Extract the [x, y] coordinate from the center of the cell holding the provided text.  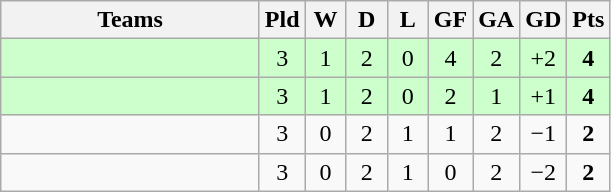
+2 [544, 58]
Teams [130, 20]
Pld [282, 20]
GA [496, 20]
D [366, 20]
L [408, 20]
−2 [544, 172]
GF [450, 20]
W [326, 20]
−1 [544, 134]
GD [544, 20]
Pts [588, 20]
+1 [544, 96]
